Return the (X, Y) coordinate for the center point of the cell that contains the specified text.  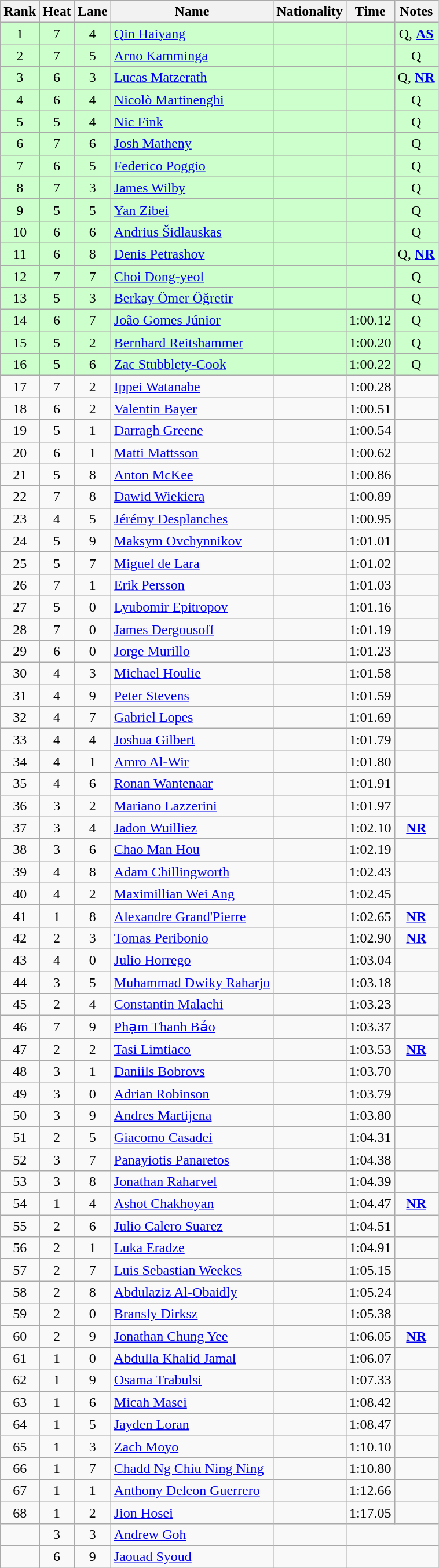
1:01.79 (370, 740)
Anthony Deleon Guerrero (192, 1490)
40 (20, 894)
35 (20, 784)
1:00.95 (370, 519)
10 (20, 232)
1:01.69 (370, 718)
Dawid Wiekiera (192, 497)
1:04.38 (370, 1160)
1:03.70 (370, 1071)
1:07.33 (370, 1380)
Chao Man Hou (192, 850)
21 (20, 475)
1:10.10 (370, 1446)
67 (20, 1490)
65 (20, 1446)
1:04.39 (370, 1182)
24 (20, 541)
53 (20, 1182)
1:01.03 (370, 585)
42 (20, 938)
1:03.18 (370, 983)
Miguel de Lara (192, 563)
Notes (416, 12)
Phạm Thanh Bảo (192, 1027)
Zac Stubblety-Cook (192, 365)
Julio Calero Suarez (192, 1226)
15 (20, 343)
1:01.19 (370, 629)
60 (20, 1336)
Bransly Dirksz (192, 1314)
52 (20, 1160)
38 (20, 850)
Constantin Malachi (192, 1005)
26 (20, 585)
Andres Martijena (192, 1115)
57 (20, 1270)
29 (20, 652)
1:03.04 (370, 960)
1:04.91 (370, 1248)
Maximillian Wei Ang (192, 894)
1:03.53 (370, 1049)
1:00.62 (370, 453)
Abdulaziz Al-Obaidly (192, 1292)
Mariano Lazzerini (192, 806)
1:05.24 (370, 1292)
Erik Persson (192, 585)
Darragh Greene (192, 431)
1:00.54 (370, 431)
1:00.86 (370, 475)
1:08.47 (370, 1424)
Adam Chillingworth (192, 872)
Denis Petrashov (192, 254)
1:01.01 (370, 541)
Daniils Bobrovs (192, 1071)
41 (20, 916)
Zach Moyo (192, 1446)
1:08.42 (370, 1402)
Bernhard Reitshammer (192, 343)
Osama Trabulsi (192, 1380)
33 (20, 740)
Berkay Ömer Öğretir (192, 299)
Maksym Ovchynnikov (192, 541)
Lane (93, 12)
Jadon Wuilliez (192, 828)
1:01.59 (370, 696)
Matti Mattsson (192, 453)
Lucas Matzerath (192, 78)
1:01.16 (370, 607)
1:01.23 (370, 652)
23 (20, 519)
Micah Masei (192, 1402)
Panayiotis Panaretos (192, 1160)
56 (20, 1248)
Jérémy Desplanches (192, 519)
Josh Matheny (192, 144)
Lyubomir Epitropov (192, 607)
Valentin Bayer (192, 409)
Jaouad Syoud (192, 1557)
55 (20, 1226)
1:12.66 (370, 1490)
63 (20, 1402)
20 (20, 453)
Luis Sebastian Weekes (192, 1270)
Michael Houlie (192, 674)
17 (20, 387)
50 (20, 1115)
64 (20, 1424)
30 (20, 674)
1:00.28 (370, 387)
Nationality (310, 12)
Qin Haiyang (192, 34)
62 (20, 1380)
1:01.97 (370, 806)
1:02.19 (370, 850)
Giacomo Casadei (192, 1137)
1:10.80 (370, 1468)
25 (20, 563)
1:00.22 (370, 365)
1:03.80 (370, 1115)
1:03.79 (370, 1093)
13 (20, 299)
1:03.37 (370, 1027)
Jonathan Chung Yee (192, 1336)
19 (20, 431)
Julio Horrego (192, 960)
1:02.10 (370, 828)
49 (20, 1093)
1:00.51 (370, 409)
Tomas Peribonio (192, 938)
1:05.15 (370, 1270)
1:04.31 (370, 1137)
34 (20, 762)
Arno Kamminga (192, 56)
58 (20, 1292)
Chadd Ng Chiu Ning Ning (192, 1468)
Peter Stevens (192, 696)
51 (20, 1137)
Andrew Goh (192, 1535)
1:17.05 (370, 1512)
Abdulla Khalid Jamal (192, 1358)
Yan Zibei (192, 210)
27 (20, 607)
36 (20, 806)
11 (20, 254)
14 (20, 321)
Gabriel Lopes (192, 718)
Adrian Robinson (192, 1093)
Ippei Watanabe (192, 387)
1:00.12 (370, 321)
James Wilby (192, 188)
32 (20, 718)
Heat (57, 12)
46 (20, 1027)
1:04.47 (370, 1204)
Joshua Gilbert (192, 740)
44 (20, 983)
18 (20, 409)
1:04.51 (370, 1226)
Ashot Chakhoyan (192, 1204)
Jayden Loran (192, 1424)
47 (20, 1049)
1:01.80 (370, 762)
1:05.38 (370, 1314)
68 (20, 1512)
1:01.58 (370, 674)
12 (20, 277)
31 (20, 696)
Luka Eradze (192, 1248)
48 (20, 1071)
1:03.23 (370, 1005)
1:00.89 (370, 497)
Muhammad Dwiky Raharjo (192, 983)
59 (20, 1314)
37 (20, 828)
Choi Dong-yeol (192, 277)
45 (20, 1005)
1:06.07 (370, 1358)
Federico Poggio (192, 166)
Jorge Murillo (192, 652)
1:01.91 (370, 784)
1:02.43 (370, 872)
54 (20, 1204)
Amro Al-Wir (192, 762)
Time (370, 12)
43 (20, 960)
1:02.65 (370, 916)
João Gomes Júnior (192, 321)
Q, AS (416, 34)
66 (20, 1468)
28 (20, 629)
Tasi Limtiaco (192, 1049)
16 (20, 365)
Name (192, 12)
Alexandre Grand'Pierre (192, 916)
Anton McKee (192, 475)
Nic Fink (192, 122)
1:02.90 (370, 938)
39 (20, 872)
1:01.02 (370, 563)
Nicolò Martinenghi (192, 100)
1:00.20 (370, 343)
Jion Hosei (192, 1512)
Jonathan Raharvel (192, 1182)
61 (20, 1358)
Ronan Wantenaar (192, 784)
James Dergousoff (192, 629)
1:06.05 (370, 1336)
Rank (20, 12)
22 (20, 497)
1:02.45 (370, 894)
Andrius Šidlauskas (192, 232)
